Provide the (X, Y) coordinate of the cell's center where the given text is located.  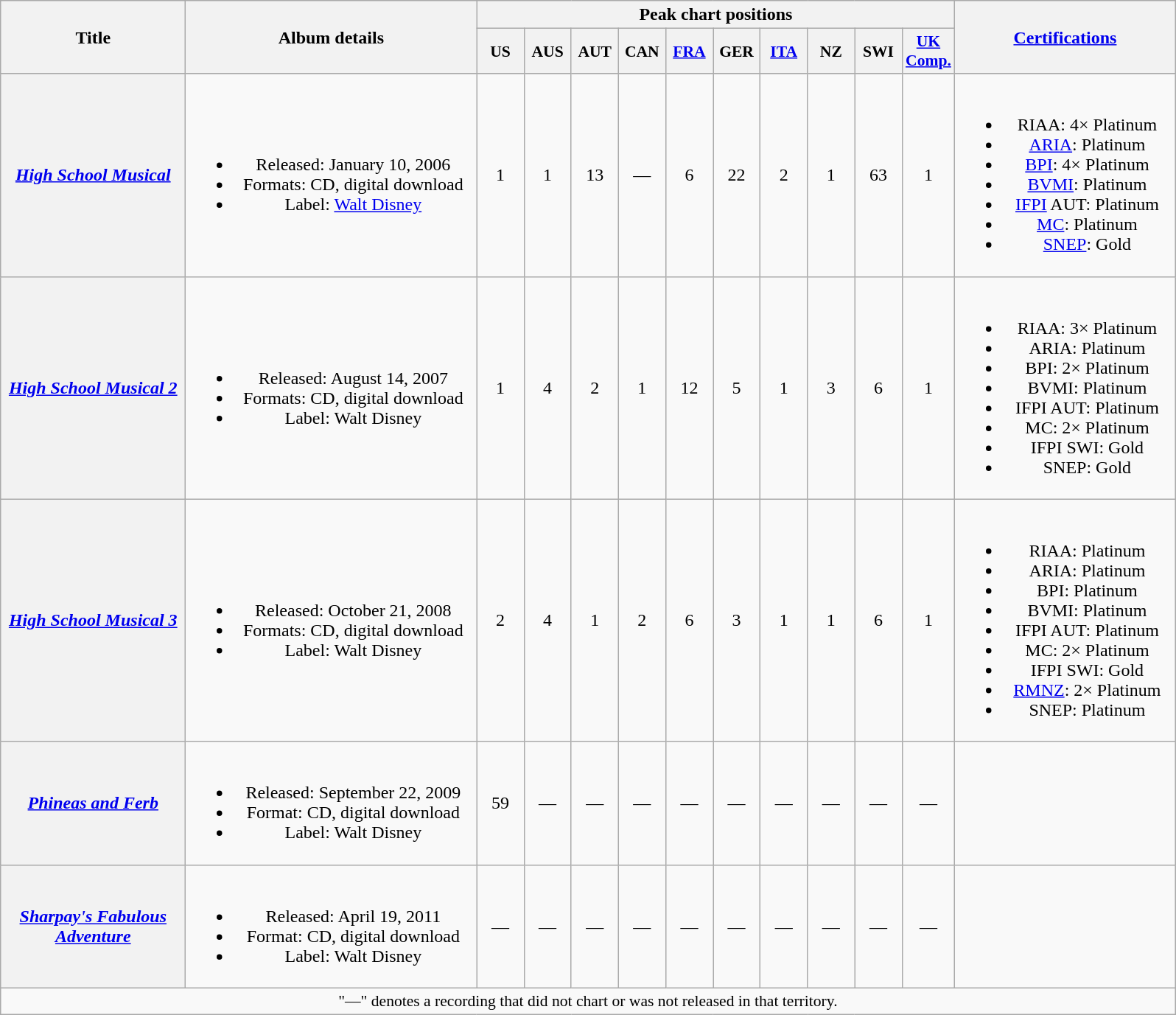
Title (93, 37)
High School Musical 3 (93, 621)
Certifications (1065, 37)
Peak chart positions (716, 15)
Sharpay's Fabulous Adventure (93, 926)
AUS (547, 52)
Phineas and Ferb (93, 803)
RIAA: PlatinumARIA: PlatinumBPI: PlatinumBVMI: PlatinumIFPI AUT: PlatinumMC: 2× PlatinumIFPI SWI: GoldRMNZ: 2× PlatinumSNEP: Platinum (1065, 621)
GER (737, 52)
"—" denotes a recording that did not chart or was not released in that territory. (588, 1001)
Released: April 19, 2011Format: CD, digital downloadLabel: Walt Disney (332, 926)
ITA (784, 52)
12 (689, 388)
63 (878, 175)
UKComp. (928, 52)
FRA (689, 52)
AUT (595, 52)
Album details (332, 37)
CAN (642, 52)
22 (737, 175)
SWI (878, 52)
59 (500, 803)
Released: January 10, 2006Formats: CD, digital downloadLabel: Walt Disney (332, 175)
13 (595, 175)
RIAA: 3× PlatinumARIA: PlatinumBPI: 2× PlatinumBVMI: PlatinumIFPI AUT: PlatinumMC: 2× PlatinumIFPI SWI: GoldSNEP: Gold (1065, 388)
5 (737, 388)
NZ (831, 52)
Released: August 14, 2007Formats: CD, digital downloadLabel: Walt Disney (332, 388)
Released: September 22, 2009Format: CD, digital downloadLabel: Walt Disney (332, 803)
High School Musical (93, 175)
Released: October 21, 2008Formats: CD, digital downloadLabel: Walt Disney (332, 621)
US (500, 52)
High School Musical 2 (93, 388)
RIAA: 4× PlatinumARIA: PlatinumBPI: 4× PlatinumBVMI: PlatinumIFPI AUT: PlatinumMC: PlatinumSNEP: Gold (1065, 175)
